Identify which cell holds the provided text, then report its [X, Y] central coordinate. 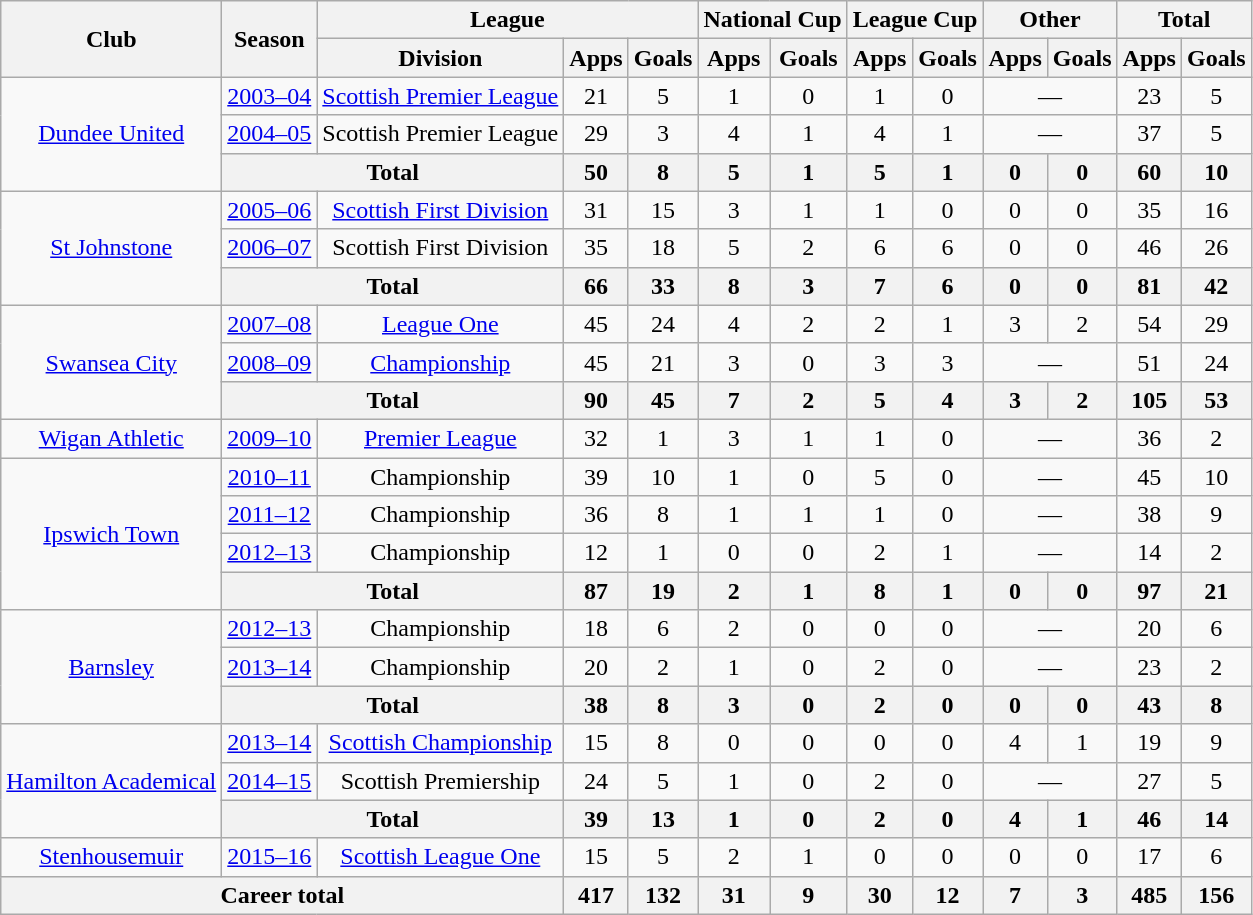
Scottish Championship [440, 743]
2003–04 [270, 96]
30 [880, 895]
2010–11 [270, 477]
485 [1149, 895]
St Johnstone [112, 248]
54 [1149, 324]
132 [663, 895]
42 [1216, 286]
50 [596, 172]
32 [596, 438]
27 [1149, 781]
Season [270, 39]
National Cup [772, 20]
156 [1216, 895]
60 [1149, 172]
66 [596, 286]
Scottish Premiership [440, 781]
2011–12 [270, 515]
Division [440, 58]
Club [112, 39]
26 [1216, 248]
33 [663, 286]
Premier League [440, 438]
2007–08 [270, 324]
2014–15 [270, 781]
Career total [282, 895]
League One [440, 324]
2009–10 [270, 438]
53 [1216, 400]
2015–16 [270, 857]
417 [596, 895]
17 [1149, 857]
90 [596, 400]
Wigan Athletic [112, 438]
43 [1149, 705]
Stenhousemuir [112, 857]
2004–05 [270, 134]
Ipswich Town [112, 534]
87 [596, 591]
Barnsley [112, 667]
2005–06 [270, 210]
105 [1149, 400]
2006–07 [270, 248]
2008–09 [270, 362]
51 [1149, 362]
37 [1149, 134]
97 [1149, 591]
Dundee United [112, 134]
Other [1050, 20]
Swansea City [112, 362]
League [508, 20]
League Cup [915, 20]
16 [1216, 210]
Hamilton Academical [112, 781]
Scottish League One [440, 857]
13 [663, 819]
81 [1149, 286]
